Capture the cell that displays the provided text and extract its [X, Y] central coordinate. 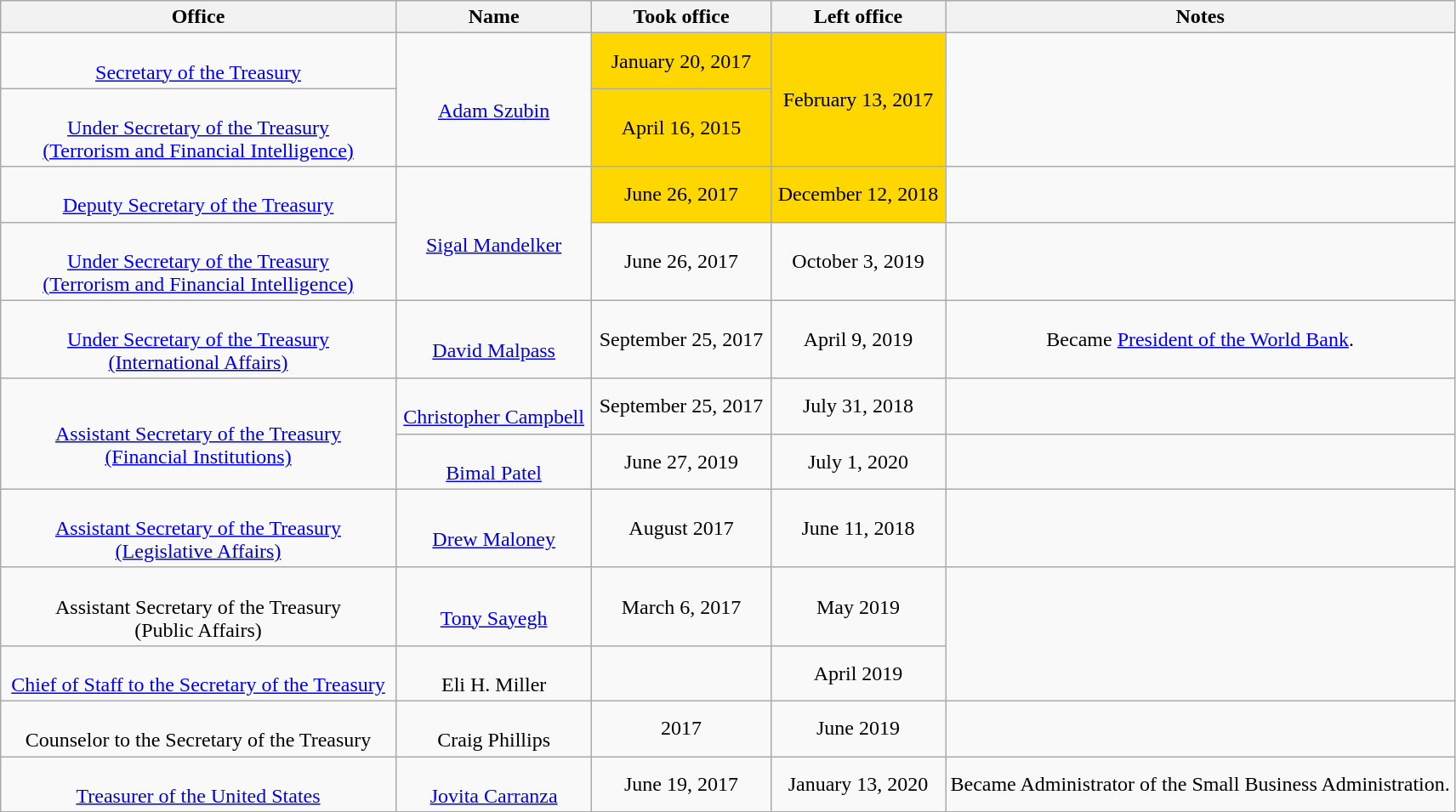
Sigal Mandelker [493, 233]
June 19, 2017 [681, 784]
Counselor to the Secretary of the Treasury [199, 728]
Assistant Secretary of the Treasury(Public Affairs) [199, 606]
Jovita Carranza [493, 784]
Eli H. Miller [493, 673]
June 11, 2018 [858, 528]
Craig Phillips [493, 728]
Name [493, 17]
Left office [858, 17]
Became President of the World Bank. [1200, 339]
April 2019 [858, 673]
February 13, 2017 [858, 100]
March 6, 2017 [681, 606]
Assistant Secretary of the Treasury(Legislative Affairs) [199, 528]
Chief of Staff to the Secretary of the Treasury [199, 673]
April 16, 2015 [681, 128]
Assistant Secretary of the Treasury(Financial Institutions) [199, 434]
January 13, 2020 [858, 784]
2017 [681, 728]
David Malpass [493, 339]
Drew Maloney [493, 528]
December 12, 2018 [858, 194]
Bimal Patel [493, 461]
January 20, 2017 [681, 61]
Office [199, 17]
July 31, 2018 [858, 406]
Tony Sayegh [493, 606]
June 27, 2019 [681, 461]
July 1, 2020 [858, 461]
October 3, 2019 [858, 261]
June 2019 [858, 728]
Christopher Campbell [493, 406]
April 9, 2019 [858, 339]
Adam Szubin [493, 100]
May 2019 [858, 606]
Took office [681, 17]
Treasurer of the United States [199, 784]
Notes [1200, 17]
Became Administrator of the Small Business Administration. [1200, 784]
Under Secretary of the Treasury(International Affairs) [199, 339]
Deputy Secretary of the Treasury [199, 194]
Secretary of the Treasury [199, 61]
August 2017 [681, 528]
